Capture the cell that displays the provided text and extract its (X, Y) central coordinate. 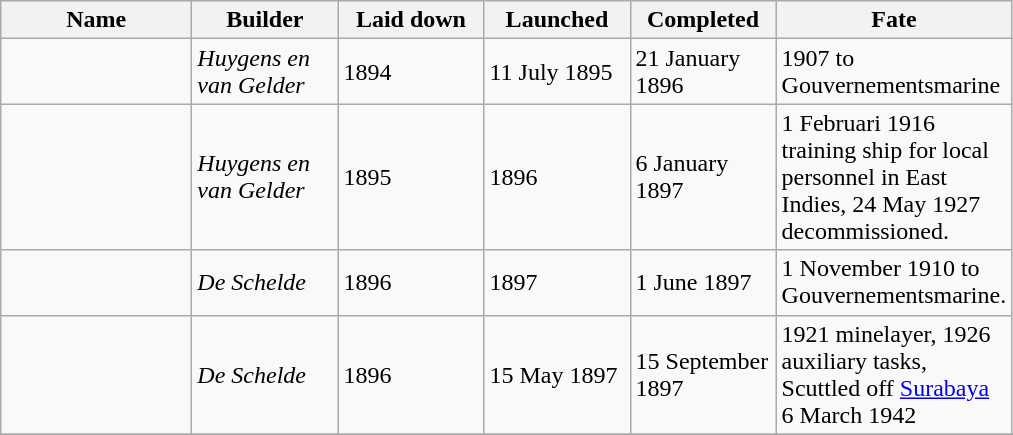
Fate (894, 20)
1895 (411, 177)
15 September 1897 (703, 374)
1 June 1897 (703, 282)
11 July 1895 (557, 72)
Builder (265, 20)
6 January 1897 (703, 177)
Launched (557, 20)
1907 to Gouvernementsmarine (894, 72)
1897 (557, 282)
1 Februari 1916 training ship for local personnel in East Indies, 24 May 1927 decommissioned. (894, 177)
1921 minelayer, 1926 auxiliary tasks, Scuttled off Surabaya 6 March 1942 (894, 374)
Name (96, 20)
Completed (703, 20)
21 January 1896 (703, 72)
1 November 1910 to Gouvernementsmarine. (894, 282)
Laid down (411, 20)
15 May 1897 (557, 374)
1894 (411, 72)
